Extract the [X, Y] coordinate from the center of the cell holding the provided text.  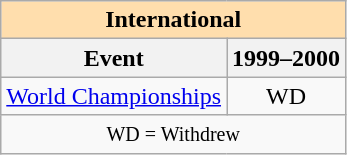
International [174, 20]
Event [114, 58]
World Championships [114, 96]
WD = Withdrew [174, 134]
WD [286, 96]
1999–2000 [286, 58]
